Detect which cell encompasses the target text, then output its [x, y] center coordinate. 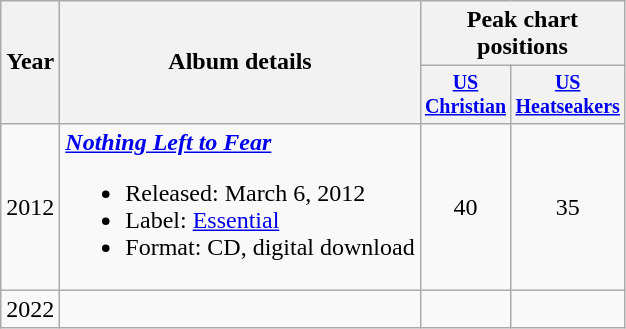
2012 [30, 206]
Year [30, 62]
Album details [240, 62]
35 [568, 206]
Nothing Left to FearReleased: March 6, 2012Label: EssentialFormat: CD, digital download [240, 206]
USHeatseakers [568, 94]
2022 [30, 309]
Peak chart positions [522, 34]
USChristian [466, 94]
40 [466, 206]
